Search for the cell housing the specified text and yield its (X, Y) center coordinate. 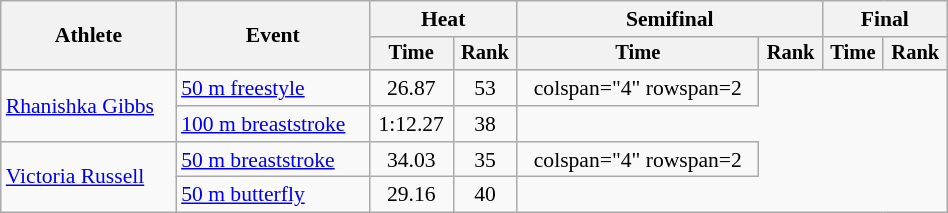
100 m breaststroke (272, 124)
Semifinal (670, 19)
1:12.27 (411, 124)
53 (485, 88)
Athlete (88, 36)
40 (485, 195)
34.03 (411, 160)
Event (272, 36)
50 m breaststroke (272, 160)
50 m butterfly (272, 195)
50 m freestyle (272, 88)
35 (485, 160)
Final (884, 19)
29.16 (411, 195)
38 (485, 124)
26.87 (411, 88)
Rhanishka Gibbs (88, 106)
Heat (442, 19)
Victoria Russell (88, 178)
